Return [X, Y] of the center of cell containing provided text 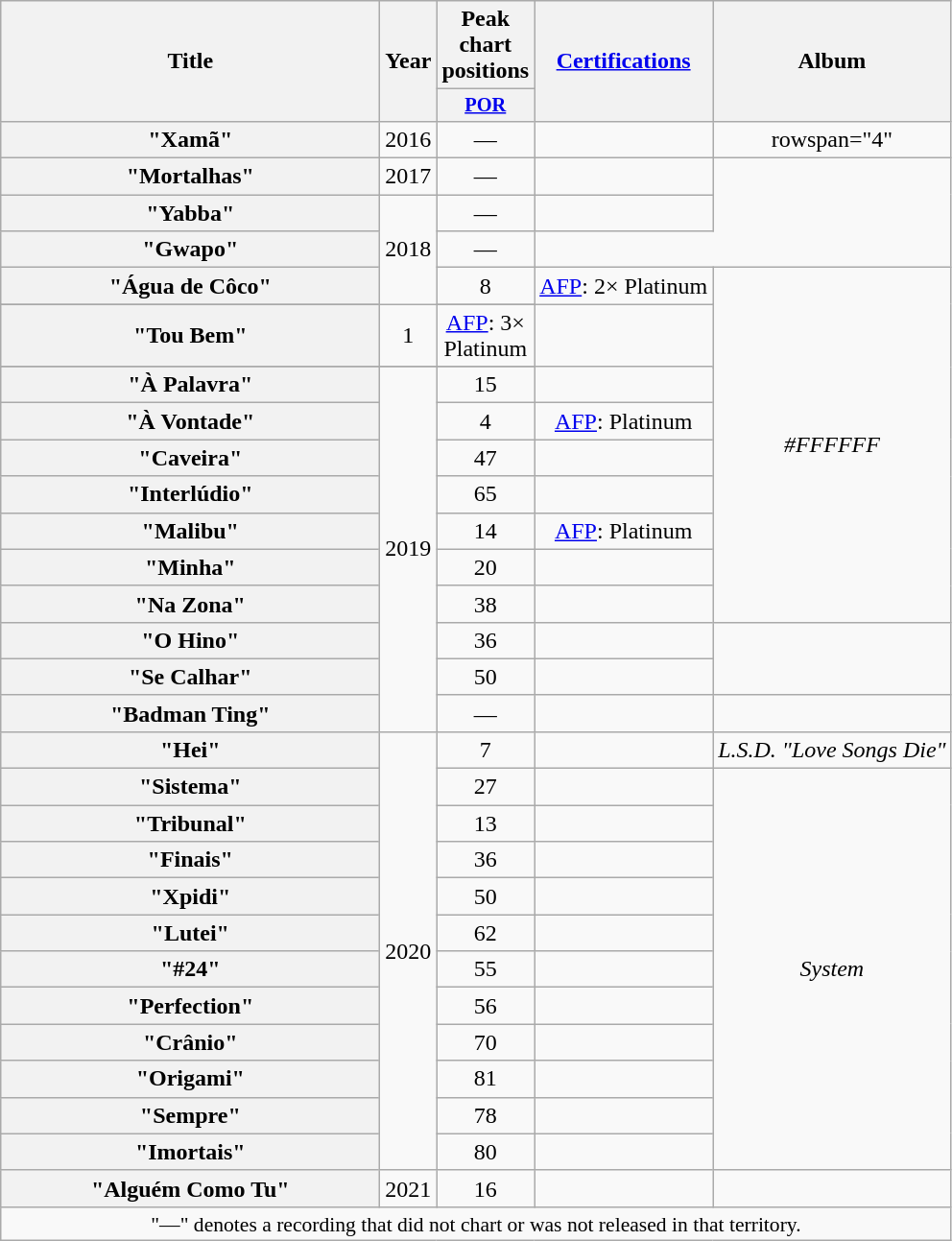
"Gwapo" [190, 250]
8 [486, 286]
4 [486, 421]
Certifications [624, 61]
"À Vontade" [190, 421]
70 [486, 1042]
62 [486, 933]
"Badman Ting" [190, 713]
AFP: 2× Platinum [624, 286]
"Xamã" [190, 139]
Title [190, 61]
"Hei" [190, 750]
"Alguém Como Tu" [190, 1188]
L.S.D. "Love Songs Die" [833, 750]
"O Hino" [190, 640]
Peak chart positions [486, 45]
"Xpidi" [190, 896]
AFP: 3× Platinum [486, 336]
"Na Zona" [190, 604]
55 [486, 969]
"Origami" [190, 1079]
81 [486, 1079]
2017 [409, 177]
2021 [409, 1188]
"Tribunal" [190, 823]
"Água de Côco" [190, 286]
"Malibu" [190, 531]
38 [486, 604]
System [833, 969]
"Minha" [190, 567]
"Sempre" [190, 1115]
"Yabba" [190, 213]
"À Palavra" [190, 385]
#FFFFFF [833, 445]
"Lutei" [190, 933]
15 [486, 385]
80 [486, 1152]
27 [486, 787]
1 [409, 336]
56 [486, 1006]
2016 [409, 139]
47 [486, 458]
13 [486, 823]
"Interlúdio" [190, 494]
65 [486, 494]
"Sistema" [190, 787]
"Mortalhas" [190, 177]
78 [486, 1115]
"Se Calhar" [190, 677]
"Finais" [190, 860]
14 [486, 531]
2019 [409, 549]
7 [486, 750]
20 [486, 567]
"Tou Bem" [190, 336]
"#24" [190, 969]
POR [486, 106]
"—" denotes a recording that did not chart or was not released in that territory. [476, 1224]
2020 [409, 950]
Album [833, 61]
"Caveira" [190, 458]
rowspan="4" [833, 139]
"Crânio" [190, 1042]
2018 [409, 250]
Year [409, 61]
"Perfection" [190, 1006]
"Imortais" [190, 1152]
16 [486, 1188]
